Output the (X, Y) coordinate of the center of the cell containing the given text.  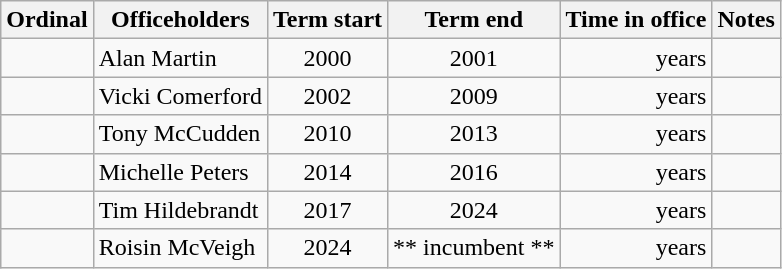
2002 (327, 96)
** incumbent ** (474, 248)
2000 (327, 58)
Time in office (636, 20)
Michelle Peters (180, 172)
2017 (327, 210)
Notes (746, 20)
2014 (327, 172)
Ordinal (47, 20)
2013 (474, 134)
Vicki Comerford (180, 96)
Term end (474, 20)
Alan Martin (180, 58)
Officeholders (180, 20)
Tony McCudden (180, 134)
Tim Hildebrandt (180, 210)
Term start (327, 20)
2016 (474, 172)
2001 (474, 58)
2009 (474, 96)
2010 (327, 134)
Roisin McVeigh (180, 248)
